Search for the cell housing the specified text and yield its [X, Y] center coordinate. 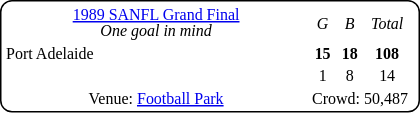
Port Adelaide [156, 54]
B [350, 22]
Crowd: 50,487 [360, 98]
14 [388, 76]
1 [323, 76]
15 [323, 54]
8 [350, 76]
108 [388, 54]
18 [350, 54]
Total [388, 22]
Venue: Football Park [156, 98]
1989 SANFL Grand FinalOne goal in mind [156, 22]
G [323, 22]
